Provide the (x, y) coordinate of the cell's center where the given text is located.  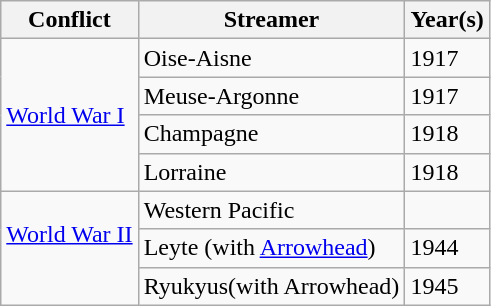
Meuse-Argonne (272, 96)
1945 (447, 286)
World War II (70, 248)
Conflict (70, 20)
World War I (70, 115)
Streamer (272, 20)
Oise-Aisne (272, 58)
Year(s) (447, 20)
Lorraine (272, 172)
Ryukyus(with Arrowhead) (272, 286)
Western Pacific (272, 210)
Champagne (272, 134)
Leyte (with Arrowhead) (272, 248)
1944 (447, 248)
